From the cell containing the given text, extract its center point as [x, y] coordinate. 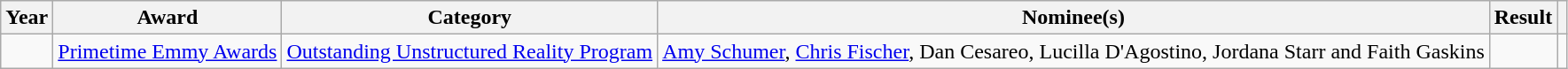
Primetime Emmy Awards [168, 51]
Nominee(s) [1074, 18]
Award [168, 18]
Category [470, 18]
Amy Schumer, Chris Fischer, Dan Cesareo, Lucilla D'Agostino, Jordana Starr and Faith Gaskins [1074, 51]
Year [27, 18]
Result [1523, 18]
Outstanding Unstructured Reality Program [470, 51]
